Scan for the cell matching the given text and deliver its (X, Y) coordinate at center. 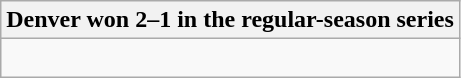
Denver won 2–1 in the regular-season series (230, 20)
